Pinpoint the cell where the given text exists, returning its [X, Y] midpoint coordinate. 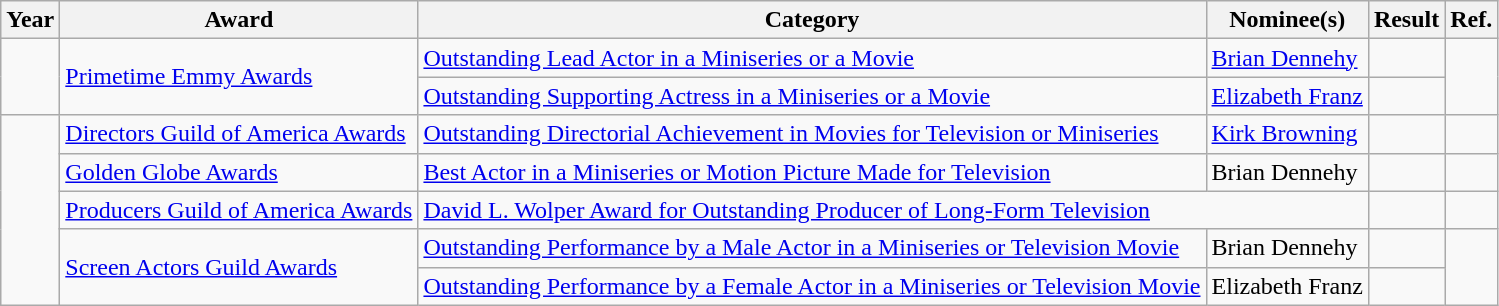
Nominee(s) [1287, 20]
David L. Wolper Award for Outstanding Producer of Long-Form Television [893, 210]
Producers Guild of America Awards [239, 210]
Outstanding Performance by a Female Actor in a Miniseries or Television Movie [812, 286]
Primetime Emmy Awards [239, 77]
Result [1406, 20]
Outstanding Performance by a Male Actor in a Miniseries or Television Movie [812, 248]
Outstanding Supporting Actress in a Miniseries or a Movie [812, 96]
Outstanding Directorial Achievement in Movies for Television or Miniseries [812, 134]
Golden Globe Awards [239, 172]
Award [239, 20]
Kirk Browning [1287, 134]
Ref. [1472, 20]
Directors Guild of America Awards [239, 134]
Category [812, 20]
Screen Actors Guild Awards [239, 267]
Best Actor in a Miniseries or Motion Picture Made for Television [812, 172]
Year [30, 20]
Outstanding Lead Actor in a Miniseries or a Movie [812, 58]
